Determine the [X, Y] coordinate at the center of the cell enclosing the given text.  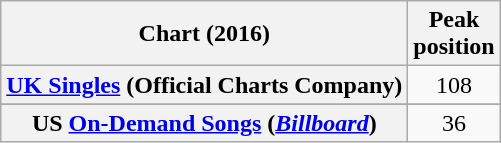
Peakposition [454, 34]
108 [454, 85]
UK Singles (Official Charts Company) [204, 85]
36 [454, 123]
US On-Demand Songs (Billboard) [204, 123]
Chart (2016) [204, 34]
